Return [X, Y] of the center of cell containing provided text 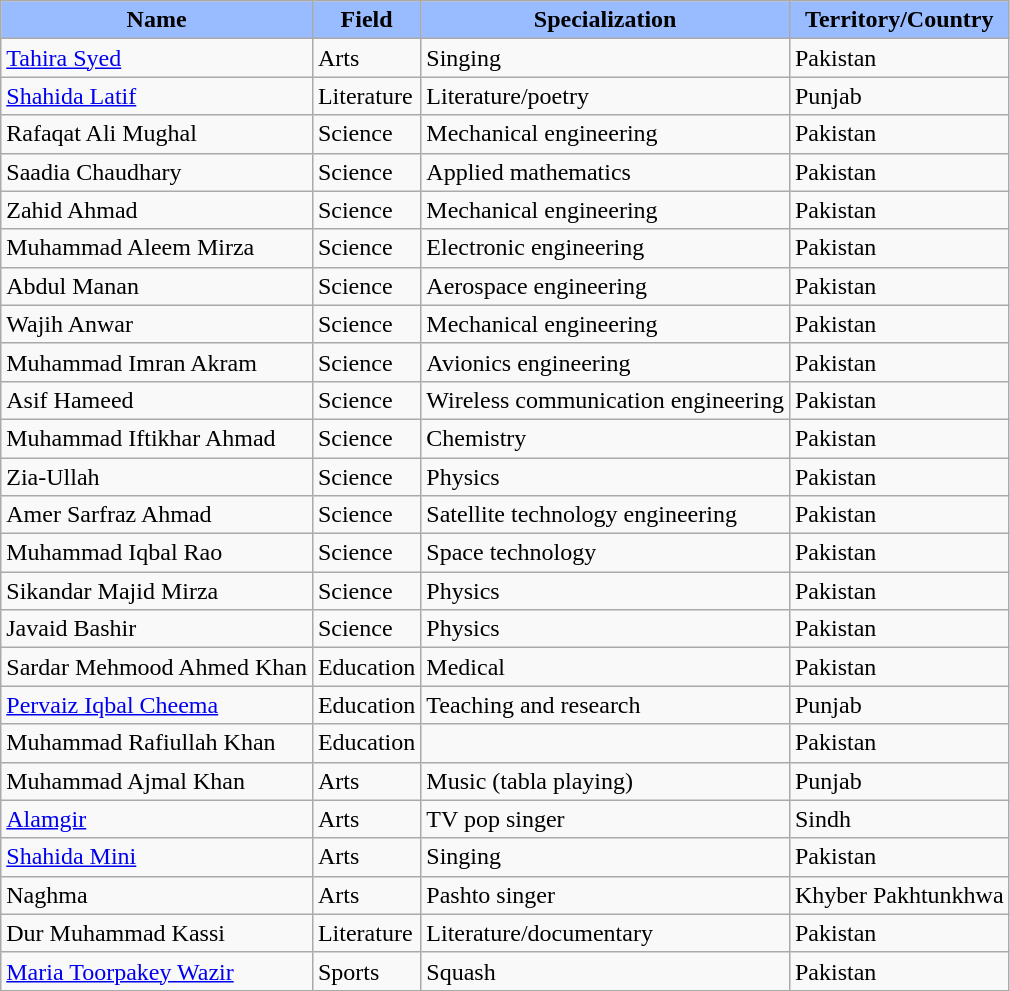
Muhammad Ajmal Khan [157, 781]
Sports [366, 971]
Medical [606, 667]
Shahida Mini [157, 857]
Avionics engineering [606, 362]
Shahida Latif [157, 96]
Naghma [157, 895]
Sikandar Majid Mirza [157, 591]
Muhammad Iqbal Rao [157, 553]
Territory/Country [899, 20]
Abdul Manan [157, 286]
Muhammad Aleem Mirza [157, 248]
Zahid Ahmad [157, 210]
Saadia Chaudhary [157, 172]
Amer Sarfraz Ahmad [157, 515]
Name [157, 20]
Music (tabla playing) [606, 781]
Pashto singer [606, 895]
Chemistry [606, 438]
Javaid Bashir [157, 629]
Alamgir [157, 819]
Wireless communication engineering [606, 400]
Specialization [606, 20]
Wajih Anwar [157, 324]
Muhammad Iftikhar Ahmad [157, 438]
Pervaiz Iqbal Cheema [157, 705]
Applied mathematics [606, 172]
Sindh [899, 819]
Literature/poetry [606, 96]
TV pop singer [606, 819]
Rafaqat Ali Mughal [157, 134]
Field [366, 20]
Space technology [606, 553]
Aerospace engineering [606, 286]
Electronic engineering [606, 248]
Muhammad Imran Akram [157, 362]
Asif Hameed [157, 400]
Khyber Pakhtunkhwa [899, 895]
Squash [606, 971]
Dur Muhammad Kassi [157, 933]
Teaching and research [606, 705]
Muhammad Rafiullah Khan [157, 743]
Zia-Ullah [157, 477]
Literature/documentary [606, 933]
Tahira Syed [157, 58]
Satellite technology engineering [606, 515]
Maria Toorpakey Wazir [157, 971]
Sardar Mehmood Ahmed Khan [157, 667]
